Return (X, Y) of the center of cell containing provided text 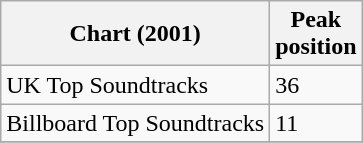
36 (316, 85)
Peakposition (316, 34)
Chart (2001) (136, 34)
11 (316, 123)
Billboard Top Soundtracks (136, 123)
UK Top Soundtracks (136, 85)
